Extract the (X, Y) coordinate from the center of the cell holding the provided text.  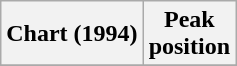
Chart (1994) (72, 34)
Peakposition (189, 34)
